Identify which cell holds the provided text, then report its (x, y) central coordinate. 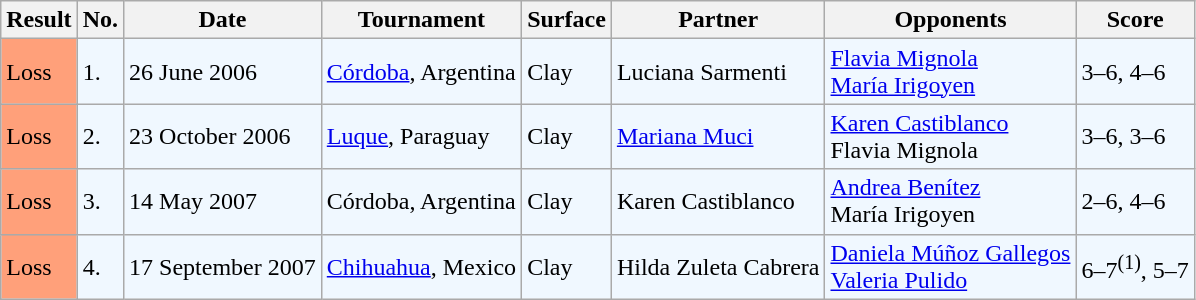
Date (223, 20)
Daniela Múñoz Gallegos Valeria Pulido (950, 266)
3–6, 4–6 (1135, 72)
17 September 2007 (223, 266)
Karen Castiblanco Flavia Mignola (950, 136)
Opponents (950, 20)
23 October 2006 (223, 136)
Luque, Paraguay (421, 136)
1. (100, 72)
Partner (718, 20)
Chihuahua, Mexico (421, 266)
Flavia Mignola María Irigoyen (950, 72)
Luciana Sarmenti (718, 72)
No. (100, 20)
2–6, 4–6 (1135, 202)
3–6, 3–6 (1135, 136)
26 June 2006 (223, 72)
Surface (567, 20)
14 May 2007 (223, 202)
Andrea Benítez María Irigoyen (950, 202)
Hilda Zuleta Cabrera (718, 266)
2. (100, 136)
Score (1135, 20)
Tournament (421, 20)
Mariana Muci (718, 136)
Result (39, 20)
4. (100, 266)
6–7(1), 5–7 (1135, 266)
3. (100, 202)
Karen Castiblanco (718, 202)
